Extract the (X, Y) coordinate from the center of the cell holding the provided text.  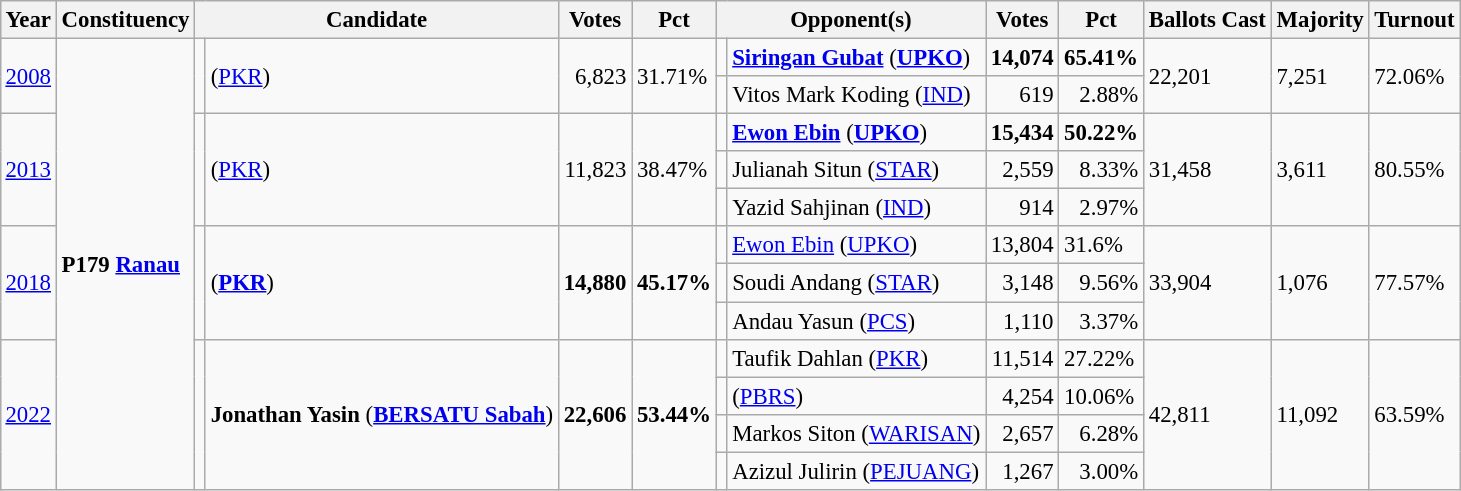
Year (28, 20)
P179 Ranau (125, 264)
1,110 (1022, 321)
Vitos Mark Koding (IND) (856, 95)
6.28% (1102, 433)
2.97% (1102, 208)
77.57% (1414, 282)
Majority (1320, 20)
Azizul Julirin (PEJUANG) (856, 471)
3,611 (1320, 170)
Opponent(s) (850, 20)
80.55% (1414, 170)
Taufik Dahlan (PKR) (856, 358)
2022 (28, 414)
(PBRS) (856, 396)
38.47% (674, 170)
Andau Yasun (PCS) (856, 321)
53.44% (674, 414)
22,201 (1207, 76)
2,657 (1022, 433)
2013 (28, 170)
1,267 (1022, 471)
33,904 (1207, 282)
Ballots Cast (1207, 20)
22,606 (594, 414)
Julianah Situn (STAR) (856, 170)
914 (1022, 208)
3.00% (1102, 471)
2.88% (1102, 95)
Siringan Gubat (UPKO) (856, 57)
Yazid Sahjinan (IND) (856, 208)
50.22% (1102, 133)
10.06% (1102, 396)
45.17% (674, 282)
2008 (28, 76)
15,434 (1022, 133)
619 (1022, 95)
42,811 (1207, 414)
31,458 (1207, 170)
31.6% (1102, 245)
1,076 (1320, 282)
63.59% (1414, 414)
3,148 (1022, 283)
4,254 (1022, 396)
9.56% (1102, 283)
Soudi Andang (STAR) (856, 283)
2,559 (1022, 170)
8.33% (1102, 170)
11,092 (1320, 414)
31.71% (674, 76)
2018 (28, 282)
Turnout (1414, 20)
Jonathan Yasin (BERSATU Sabah) (382, 414)
14,880 (594, 282)
Markos Siton (WARISAN) (856, 433)
6,823 (594, 76)
14,074 (1022, 57)
72.06% (1414, 76)
11,823 (594, 170)
3.37% (1102, 321)
65.41% (1102, 57)
11,514 (1022, 358)
Candidate (377, 20)
Constituency (125, 20)
27.22% (1102, 358)
7,251 (1320, 76)
13,804 (1022, 245)
